From the cell containing the given text, extract its center point as (X, Y) coordinate. 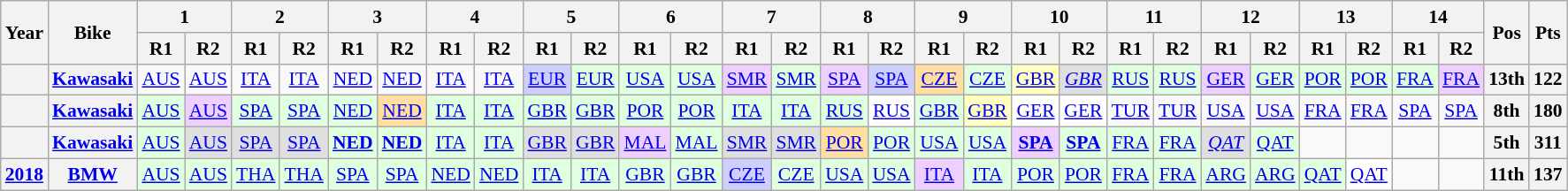
311 (1548, 143)
Bike (92, 32)
9 (964, 17)
122 (1548, 80)
5 (571, 17)
137 (1548, 174)
5th (1507, 143)
2 (279, 17)
13 (1346, 17)
2018 (25, 174)
Pts (1548, 32)
12 (1251, 17)
6 (670, 17)
8 (868, 17)
11 (1155, 17)
10 (1059, 17)
3 (377, 17)
14 (1438, 17)
4 (474, 17)
11th (1507, 174)
BMW (92, 174)
Year (25, 32)
13th (1507, 80)
180 (1548, 111)
1 (184, 17)
8th (1507, 111)
Pos (1507, 32)
7 (771, 17)
